Identify which cell holds the provided text, then report its (X, Y) central coordinate. 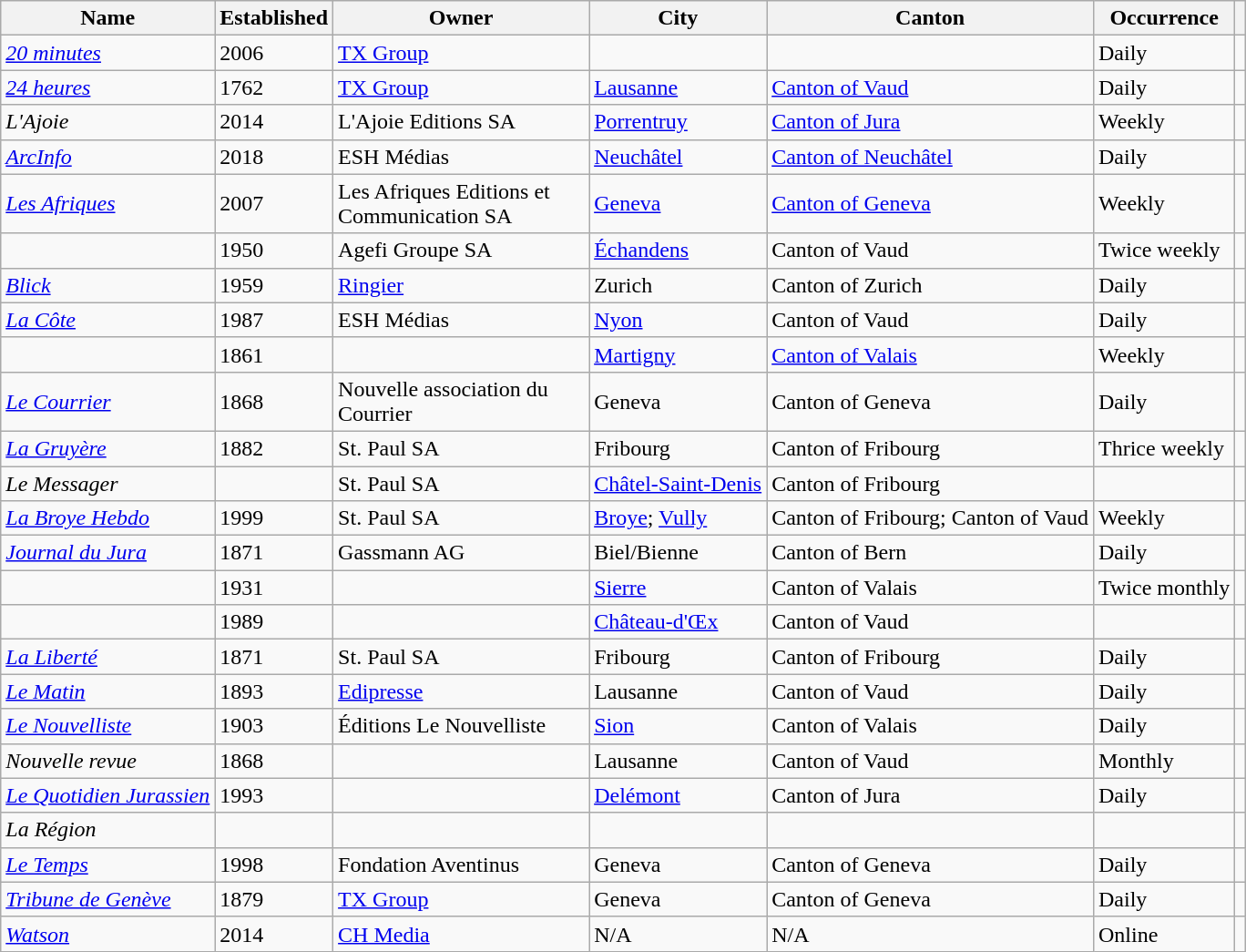
1903 (274, 726)
Tribune de Genève (107, 899)
La Région (107, 830)
La Broye Hebdo (107, 518)
Watson (107, 934)
20 minutes (107, 53)
Journal du Jura (107, 553)
Martigny (678, 354)
1879 (274, 899)
1950 (274, 251)
Nouvelle revue (107, 761)
La Côte (107, 320)
Le Courrier (107, 401)
Porrentruy (678, 122)
CH Media (461, 934)
Canton (931, 18)
1959 (274, 285)
Châtel-Saint-Denis (678, 484)
Sierre (678, 588)
Established (274, 18)
Blick (107, 285)
Twice monthly (1164, 588)
Sion (678, 726)
Canton of Neuchâtel (931, 157)
Zurich (678, 285)
Nyon (678, 320)
Les Afriques Editions et Communication SA (461, 204)
Agefi Groupe SA (461, 251)
Les Afriques (107, 204)
Le Nouvelliste (107, 726)
Monthly (1164, 761)
Broye; Vully (678, 518)
24 heures (107, 87)
Gassmann AG (461, 553)
Éditions Le Nouvelliste (461, 726)
1993 (274, 795)
Ringier (461, 285)
L'Ajoie (107, 122)
1987 (274, 320)
Owner (461, 18)
1931 (274, 588)
Thrice weekly (1164, 448)
1989 (274, 622)
1998 (274, 865)
Échandens (678, 251)
Le Matin (107, 691)
1762 (274, 87)
La Gruyère (107, 448)
Château-d'Œx (678, 622)
2006 (274, 53)
Canton of Fribourg; Canton of Vaud (931, 518)
Fondation Aventinus (461, 865)
Neuchâtel (678, 157)
Le Messager (107, 484)
2007 (274, 204)
Canton of Zurich (931, 285)
1861 (274, 354)
1893 (274, 691)
Name (107, 18)
Online (1164, 934)
L'Ajoie Editions SA (461, 122)
Canton of Bern (931, 553)
1882 (274, 448)
Occurrence (1164, 18)
Le Quotidien Jurassien (107, 795)
Delémont (678, 795)
2018 (274, 157)
City (678, 18)
Nouvelle association du Courrier (461, 401)
Twice weekly (1164, 251)
Edipresse (461, 691)
ArcInfo (107, 157)
La Liberté (107, 657)
Le Temps (107, 865)
1999 (274, 518)
Biel/Bienne (678, 553)
